Scan for the cell matching the given text and deliver its (x, y) coordinate at center. 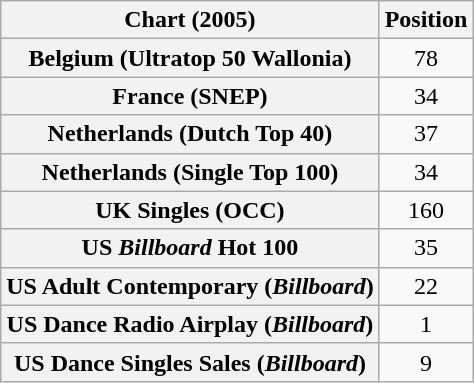
37 (426, 134)
Position (426, 20)
France (SNEP) (190, 96)
1 (426, 324)
Netherlands (Single Top 100) (190, 172)
9 (426, 362)
US Billboard Hot 100 (190, 248)
22 (426, 286)
35 (426, 248)
US Adult Contemporary (Billboard) (190, 286)
UK Singles (OCC) (190, 210)
Netherlands (Dutch Top 40) (190, 134)
78 (426, 58)
160 (426, 210)
Chart (2005) (190, 20)
Belgium (Ultratop 50 Wallonia) (190, 58)
US Dance Singles Sales (Billboard) (190, 362)
US Dance Radio Airplay (Billboard) (190, 324)
